Capture the cell that displays the provided text and extract its [x, y] central coordinate. 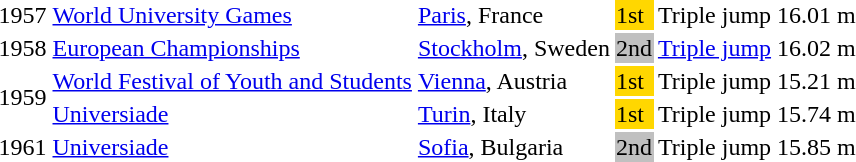
Turin, Italy [514, 114]
World Festival of Youth and Students [232, 81]
Sofia, Bulgaria [514, 147]
World University Games [232, 15]
Stockholm, Sweden [514, 48]
Vienna, Austria [514, 81]
European Championships [232, 48]
Paris, France [514, 15]
